Return the [X, Y] coordinate for the center point of the cell that contains the specified text.  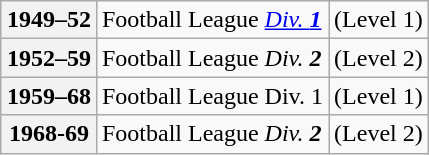
1952–59 [48, 58]
1968-69 [48, 134]
1959–68 [48, 96]
1949–52 [48, 20]
